Capture the cell that displays the provided text and extract its [x, y] central coordinate. 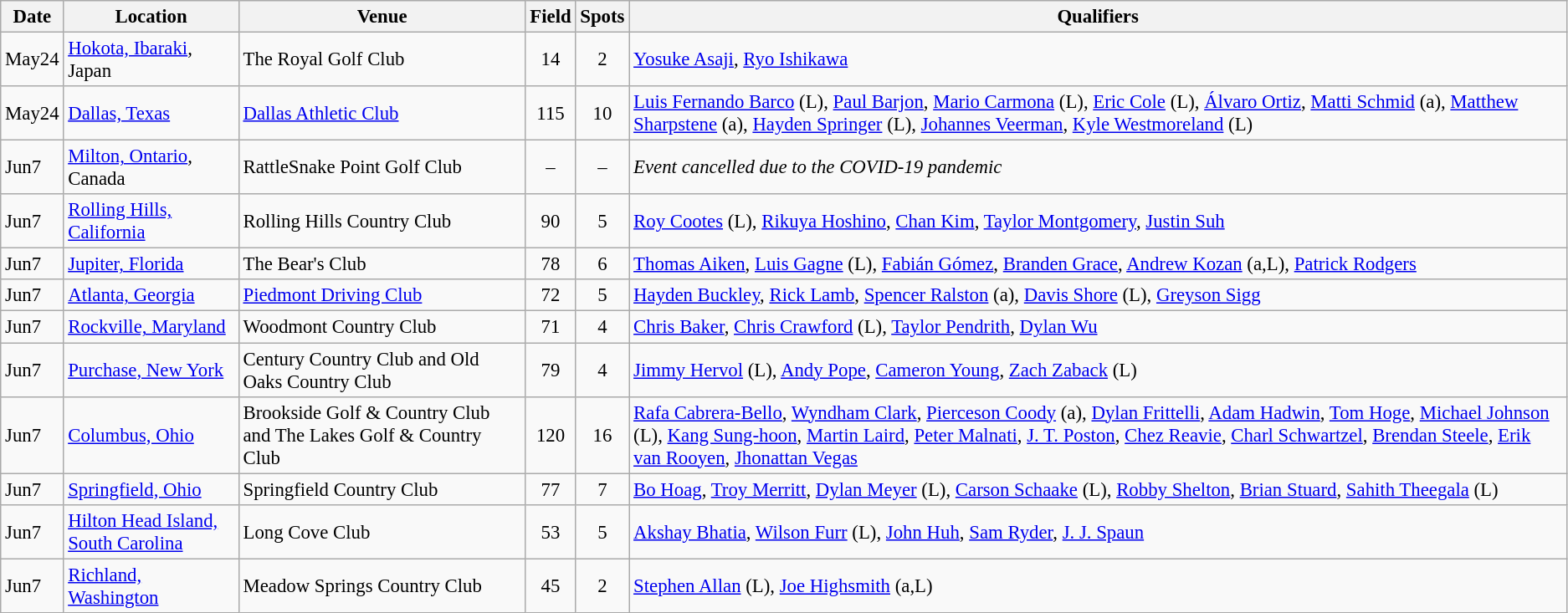
Akshay Bhatia, Wilson Furr (L), John Huh, Sam Ryder, J. J. Spaun [1098, 532]
Atlanta, Georgia [151, 295]
Purchase, New York [151, 370]
Rockville, Maryland [151, 327]
Stephen Allan (L), Joe Highsmith (a,L) [1098, 585]
Venue [382, 17]
45 [551, 585]
7 [602, 489]
Century Country Club and Old Oaks Country Club [382, 370]
Springfield Country Club [382, 489]
Yosuke Asaji, Ryo Ishikawa [1098, 60]
Roy Cootes (L), Rikuya Hoshino, Chan Kim, Taylor Montgomery, Justin Suh [1098, 221]
Brookside Golf & Country Club and The Lakes Golf & Country Club [382, 435]
Chris Baker, Chris Crawford (L), Taylor Pendrith, Dylan Wu [1098, 327]
Piedmont Driving Club [382, 295]
Richland, Washington [151, 585]
Meadow Springs Country Club [382, 585]
Dallas Athletic Club [382, 114]
Date [32, 17]
Field [551, 17]
Hilton Head Island, South Carolina [151, 532]
53 [551, 532]
Dallas, Texas [151, 114]
Jupiter, Florida [151, 264]
Rolling Hills Country Club [382, 221]
78 [551, 264]
Columbus, Ohio [151, 435]
The Bear's Club [382, 264]
14 [551, 60]
77 [551, 489]
Woodmont Country Club [382, 327]
Rolling Hills, California [151, 221]
Event cancelled due to the COVID-19 pandemic [1098, 167]
16 [602, 435]
Milton, Ontario, Canada [151, 167]
Location [151, 17]
Jimmy Hervol (L), Andy Pope, Cameron Young, Zach Zaback (L) [1098, 370]
Qualifiers [1098, 17]
71 [551, 327]
Hayden Buckley, Rick Lamb, Spencer Ralston (a), Davis Shore (L), Greyson Sigg [1098, 295]
Bo Hoag, Troy Merritt, Dylan Meyer (L), Carson Schaake (L), Robby Shelton, Brian Stuard, Sahith Theegala (L) [1098, 489]
Thomas Aiken, Luis Gagne (L), Fabián Gómez, Branden Grace, Andrew Kozan (a,L), Patrick Rodgers [1098, 264]
Spots [602, 17]
6 [602, 264]
79 [551, 370]
10 [602, 114]
Springfield, Ohio [151, 489]
Long Cove Club [382, 532]
Hokota, Ibaraki, Japan [151, 60]
The Royal Golf Club [382, 60]
72 [551, 295]
115 [551, 114]
RattleSnake Point Golf Club [382, 167]
120 [551, 435]
90 [551, 221]
